Provide the (X, Y) coordinate of the cell's center where the given text is located.  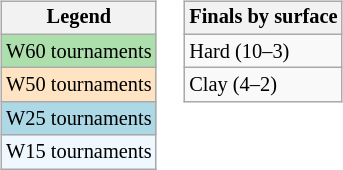
W60 tournaments (78, 51)
W50 tournaments (78, 85)
Hard (10–3) (263, 51)
Finals by surface (263, 18)
Legend (78, 18)
W15 tournaments (78, 152)
W25 tournaments (78, 119)
Clay (4–2) (263, 85)
